Provide the [X, Y] coordinate of the cell's center where the given text is located.  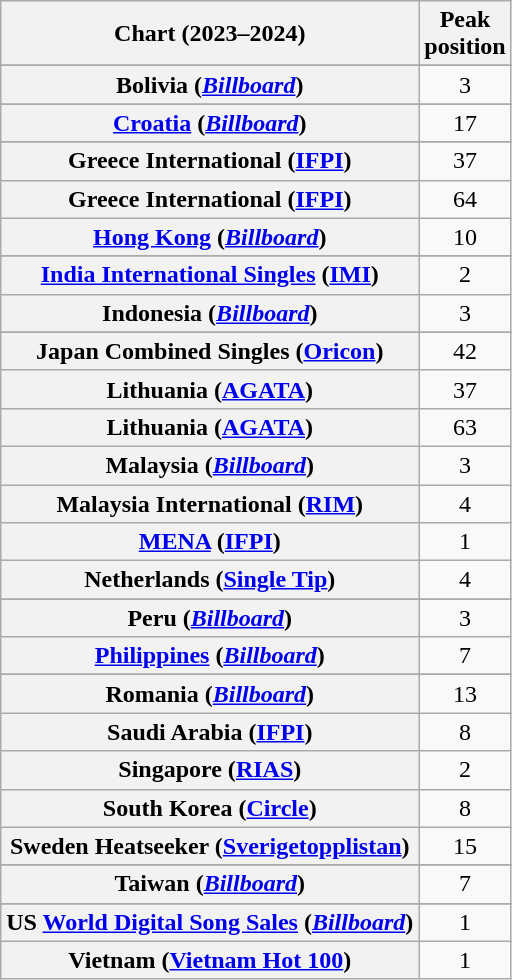
13 [465, 694]
42 [465, 351]
Japan Combined Singles (Oricon) [210, 351]
Indonesia (Billboard) [210, 313]
Malaysia International (RIM) [210, 503]
64 [465, 199]
Peru (Billboard) [210, 618]
Romania (Billboard) [210, 694]
Singapore (RIAS) [210, 770]
Chart (2023–2024) [210, 34]
Sweden Heatseeker (Sverigetopplistan) [210, 846]
Philippines (Billboard) [210, 656]
Saudi Arabia (IFPI) [210, 732]
Peakposition [465, 34]
Hong Kong (Billboard) [210, 237]
MENA (IFPI) [210, 542]
63 [465, 427]
India International Singles (IMI) [210, 275]
Croatia (Billboard) [210, 123]
17 [465, 123]
Vietnam (Vietnam Hot 100) [210, 960]
Bolivia (Billboard) [210, 85]
Netherlands (Single Tip) [210, 580]
Taiwan (Billboard) [210, 884]
South Korea (Circle) [210, 808]
US World Digital Song Sales (Billboard) [210, 922]
15 [465, 846]
10 [465, 237]
Malaysia (Billboard) [210, 465]
